Return (X, Y) of the center of cell containing provided text 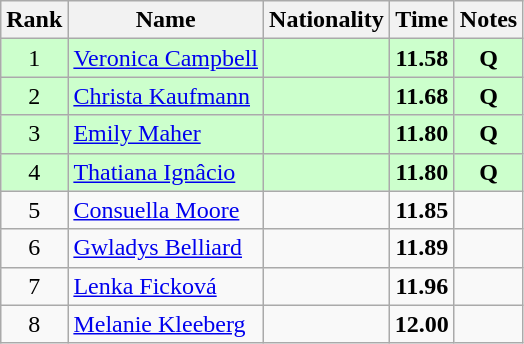
Gwladys Belliard (166, 248)
6 (34, 248)
8 (34, 324)
Emily Maher (166, 134)
Time (422, 20)
11.85 (422, 210)
11.68 (422, 96)
11.89 (422, 248)
Christa Kaufmann (166, 96)
11.96 (422, 286)
4 (34, 172)
Thatiana Ignâcio (166, 172)
2 (34, 96)
Notes (488, 20)
3 (34, 134)
Lenka Ficková (166, 286)
7 (34, 286)
5 (34, 210)
Rank (34, 20)
Consuella Moore (166, 210)
12.00 (422, 324)
Nationality (327, 20)
Name (166, 20)
Melanie Kleeberg (166, 324)
1 (34, 58)
Veronica Campbell (166, 58)
11.58 (422, 58)
